Find where the given text appears and provide that cell's center as [X, Y] coordinate. 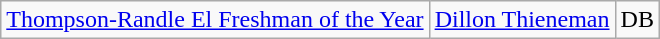
DB [637, 20]
Thompson-Randle El Freshman of the Year [215, 20]
Dillon Thieneman [522, 20]
